Detect which cell encompasses the target text, then output its (x, y) center coordinate. 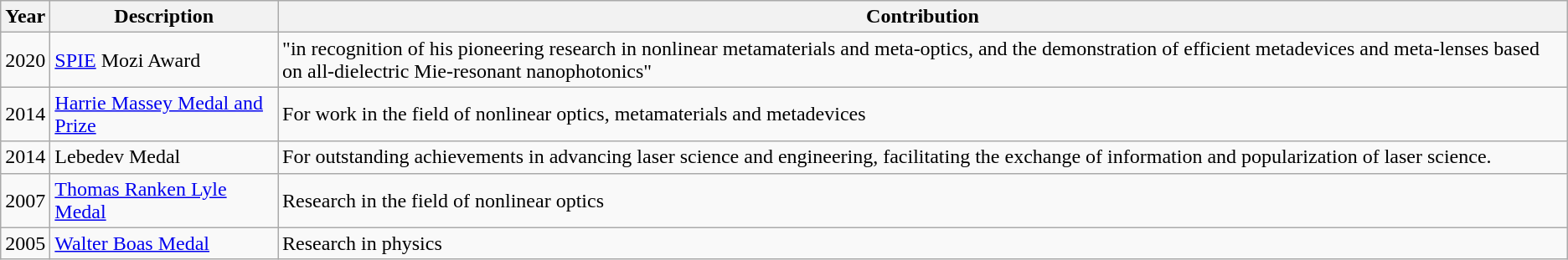
2020 (25, 60)
Contribution (923, 17)
Thomas Ranken Lyle Medal (164, 201)
Harrie Massey Medal and Prize (164, 114)
For work in the field of nonlinear optics, metamaterials and metadevices (923, 114)
Year (25, 17)
Description (164, 17)
SPIE Mozi Award (164, 60)
2007 (25, 201)
Walter Boas Medal (164, 243)
2005 (25, 243)
Research in the field of nonlinear optics (923, 201)
Research in physics (923, 243)
Lebedev Medal (164, 157)
